Extract the (x, y) coordinate from the center of the cell holding the provided text.  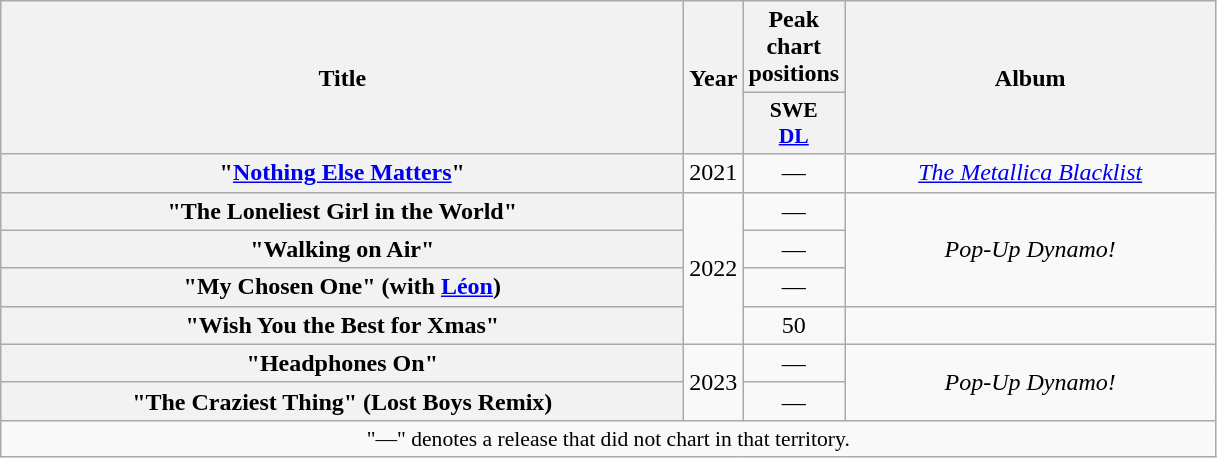
"My Chosen One" (with Léon) (342, 287)
Album (1030, 78)
2023 (714, 382)
"Wish You the Best for Xmas" (342, 325)
"Walking on Air" (342, 249)
Title (342, 78)
"—" denotes a release that did not chart in that territory. (608, 438)
"The Loneliest Girl in the World" (342, 211)
"Headphones On" (342, 363)
2021 (714, 173)
The Metallica Blacklist (1030, 173)
50 (794, 325)
Peak chart positions (794, 47)
"The Craziest Thing" (Lost Boys Remix) (342, 401)
Year (714, 78)
SWEDL (794, 124)
2022 (714, 268)
"Nothing Else Matters" (342, 173)
